For the text-containing cell, return its midpoint in (x, y) coordinate format. 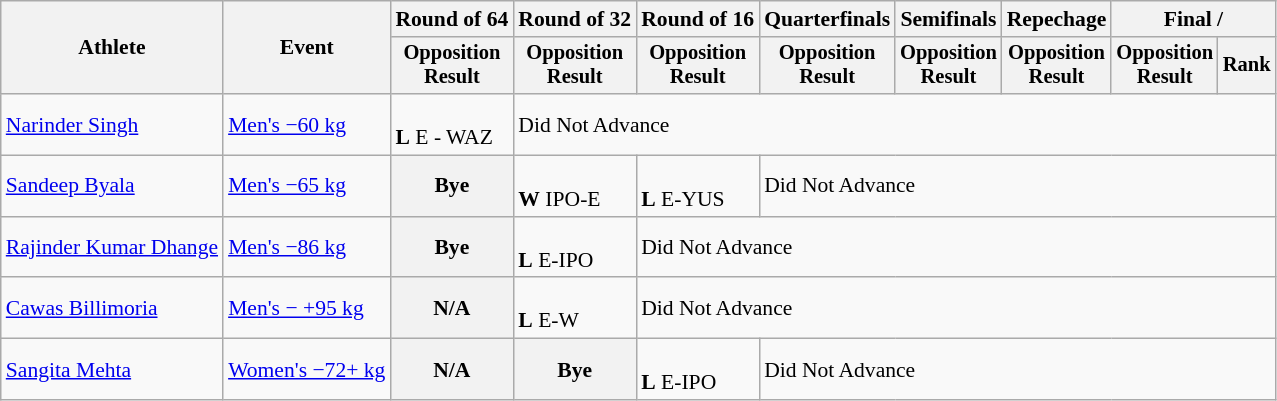
Women's −72+ kg (306, 370)
Sandeep Byala (112, 186)
L E-W (574, 308)
Quarterfinals (827, 19)
Event (306, 48)
Narinder Singh (112, 124)
Rank (1247, 66)
W IPO-E (574, 186)
Cawas Billimoria (112, 308)
Final / (1193, 19)
Rajinder Kumar Dhange (112, 248)
Repechage (1057, 19)
Round of 16 (698, 19)
Sangita Mehta (112, 370)
Athlete (112, 48)
Men's −86 kg (306, 248)
Semifinals (948, 19)
Men's −65 kg (306, 186)
L E-YUS (698, 186)
Round of 64 (452, 19)
Men's −60 kg (306, 124)
L E - WAZ (452, 124)
Men's − +95 kg (306, 308)
Round of 32 (574, 19)
